Provide the (X, Y) coordinate of the cell's center where the given text is located.  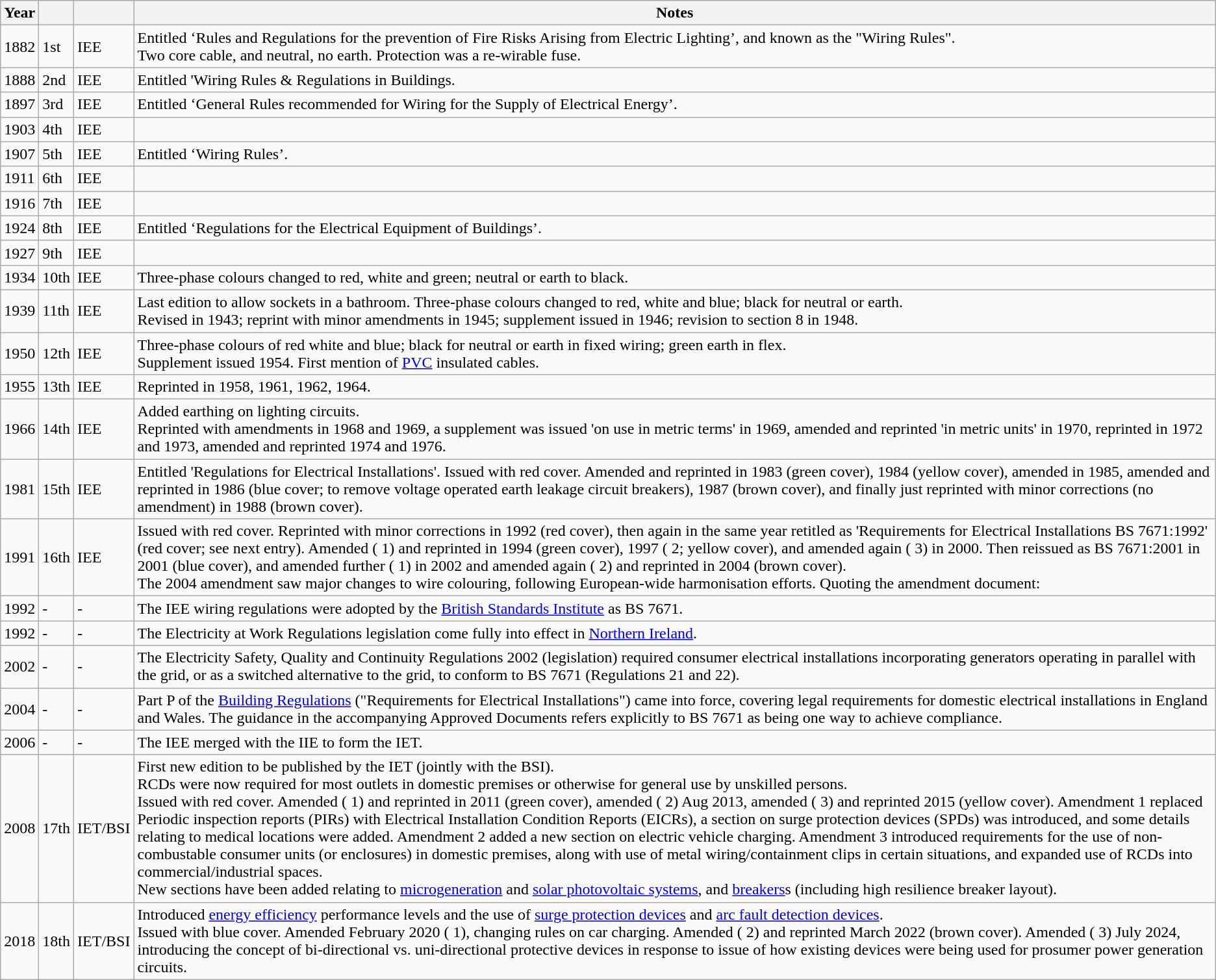
1882 (19, 47)
Year (19, 13)
1924 (19, 228)
Reprinted in 1958, 1961, 1962, 1964. (674, 387)
1939 (19, 310)
18th (57, 940)
5th (57, 154)
1897 (19, 105)
1981 (19, 489)
6th (57, 179)
1907 (19, 154)
16th (57, 557)
7th (57, 203)
8th (57, 228)
3rd (57, 105)
2006 (19, 742)
1st (57, 47)
17th (57, 829)
The Electricity at Work Regulations legislation come fully into effect in Northern Ireland. (674, 633)
1927 (19, 253)
Entitled ‘General Rules recommended for Wiring for the Supply of Electrical Energy’. (674, 105)
Notes (674, 13)
1903 (19, 129)
1950 (19, 353)
2008 (19, 829)
9th (57, 253)
Three-phase colours changed to red, white and green; neutral or earth to black. (674, 277)
12th (57, 353)
1911 (19, 179)
The IEE merged with the IIE to form the IET. (674, 742)
2018 (19, 940)
2002 (19, 666)
11th (57, 310)
Entitled ‘Regulations for the Electrical Equipment of Buildings’. (674, 228)
2nd (57, 80)
1991 (19, 557)
15th (57, 489)
1888 (19, 80)
Entitled 'Wiring Rules & Regulations in Buildings. (674, 80)
14th (57, 429)
13th (57, 387)
2004 (19, 709)
1934 (19, 277)
1966 (19, 429)
1955 (19, 387)
4th (57, 129)
The IEE wiring regulations were adopted by the British Standards Institute as BS 7671. (674, 609)
10th (57, 277)
Entitled ‘Wiring Rules’. (674, 154)
1916 (19, 203)
